Return the (x, y) coordinate for the center point of the cell that contains the specified text.  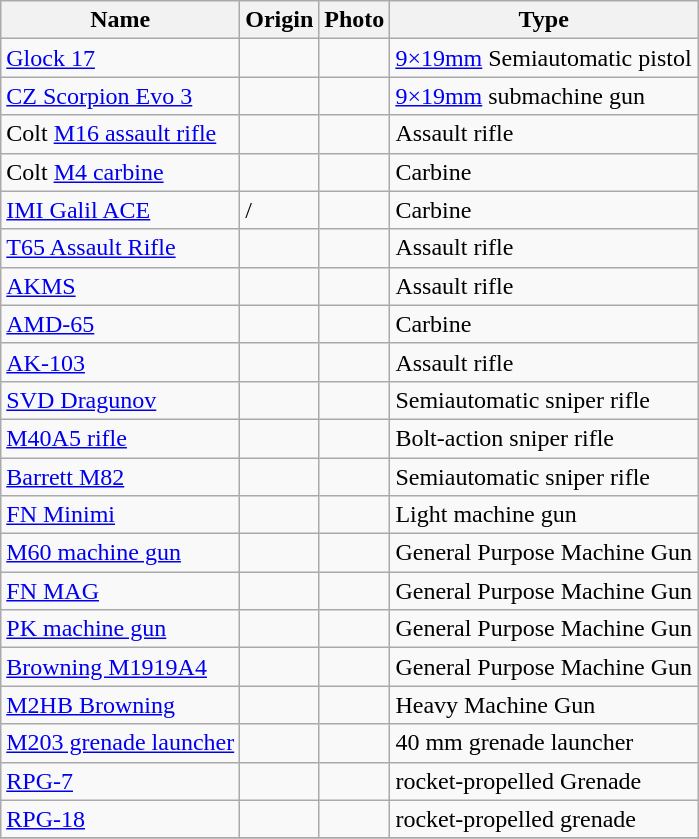
FN MAG (120, 591)
SVD Dragunov (120, 400)
40 mm grenade launcher (544, 743)
/ (280, 210)
9×19mm submachine gun (544, 96)
Origin (280, 20)
Colt M16 assault rifle (120, 134)
Glock 17 (120, 58)
T65 Assault Rifle (120, 248)
Bolt-action sniper rifle (544, 438)
M60 machine gun (120, 553)
AMD-65 (120, 324)
rocket-propelled Grenade (544, 781)
M203 grenade launcher (120, 743)
AKMS (120, 286)
Heavy Machine Gun (544, 705)
Photo (354, 20)
Colt M4 carbine (120, 172)
PK machine gun (120, 629)
Type (544, 20)
M40A5 rifle (120, 438)
RPG-7 (120, 781)
rocket-propelled grenade (544, 819)
FN Minimi (120, 515)
IMI Galil ACE (120, 210)
Name (120, 20)
Light machine gun (544, 515)
RPG-18 (120, 819)
9×19mm Semiautomatic pistol (544, 58)
AK-103 (120, 362)
CZ Scorpion Evo 3 (120, 96)
Browning M1919A4 (120, 667)
Barrett M82 (120, 477)
M2HB Browning (120, 705)
